Locate the cell with the specified text and output its (X, Y) center coordinate. 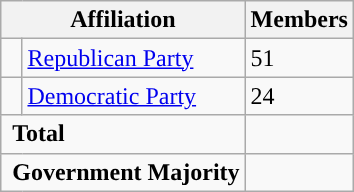
51 (299, 58)
Democratic Party (134, 96)
24 (299, 96)
Total (123, 134)
Affiliation (123, 20)
Members (299, 20)
Government Majority (123, 172)
Republican Party (134, 58)
